Detect which cell encompasses the target text, then output its [x, y] center coordinate. 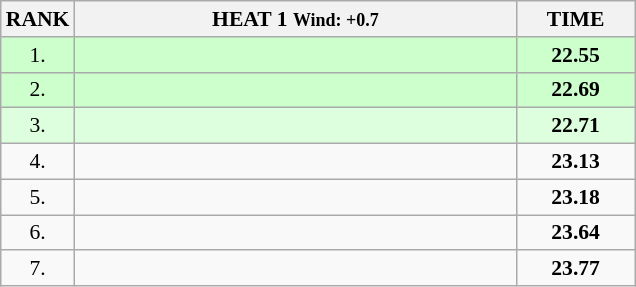
23.77 [576, 269]
22.55 [576, 55]
1. [38, 55]
22.69 [576, 90]
7. [38, 269]
RANK [38, 19]
22.71 [576, 126]
4. [38, 162]
6. [38, 233]
23.64 [576, 233]
3. [38, 126]
23.13 [576, 162]
2. [38, 90]
TIME [576, 19]
HEAT 1 Wind: +0.7 [295, 19]
5. [38, 197]
23.18 [576, 197]
